Find where the given text appears and provide that cell's center as (X, Y) coordinate. 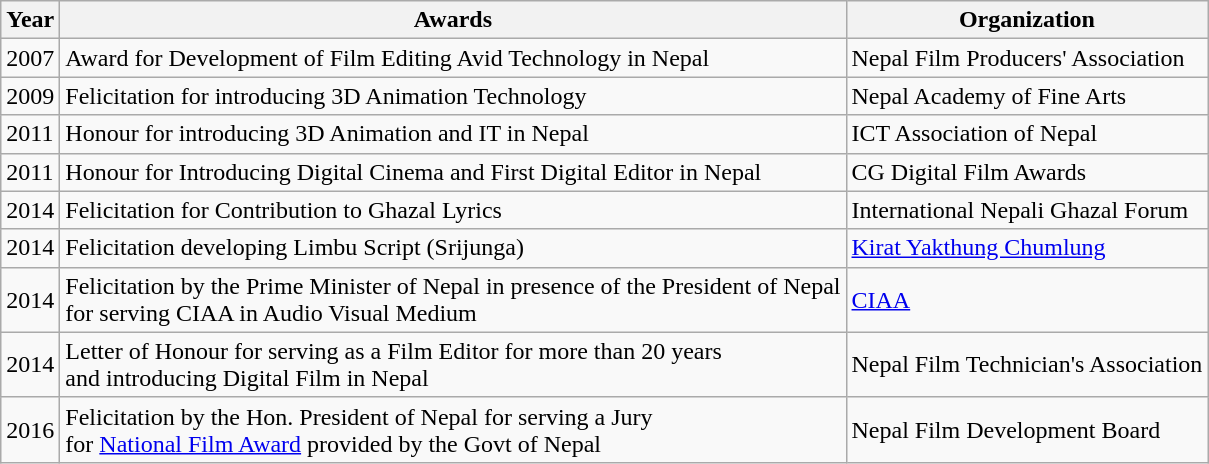
Organization (1027, 20)
Award for Development of Film Editing Avid Technology in Nepal (453, 58)
ICT Association of Nepal (1027, 134)
International Nepali Ghazal Forum (1027, 210)
Felicitation for Contribution to Ghazal Lyrics (453, 210)
Felicitation for introducing 3D Animation Technology (453, 96)
Felicitation by the Prime Minister of Nepal in presence of the President of Nepalfor serving CIAA in Audio Visual Medium (453, 300)
Felicitation by the Hon. President of Nepal for serving a Juryfor National Film Award provided by the Govt of Nepal (453, 430)
Nepal Film Technician's Association (1027, 364)
Honour for Introducing Digital Cinema and First Digital Editor in Nepal (453, 172)
Felicitation developing Limbu Script (Srijunga) (453, 248)
2016 (30, 430)
2007 (30, 58)
Nepal Film Development Board (1027, 430)
CIAA (1027, 300)
Kirat Yakthung Chumlung (1027, 248)
Awards (453, 20)
CG Digital Film Awards (1027, 172)
Year (30, 20)
Honour for introducing 3D Animation and IT in Nepal (453, 134)
Nepal Academy of Fine Arts (1027, 96)
2009 (30, 96)
Nepal Film Producers' Association (1027, 58)
Letter of Honour for serving as a Film Editor for more than 20 yearsand introducing Digital Film in Nepal (453, 364)
